Pinpoint the cell where the given text exists, returning its (X, Y) midpoint coordinate. 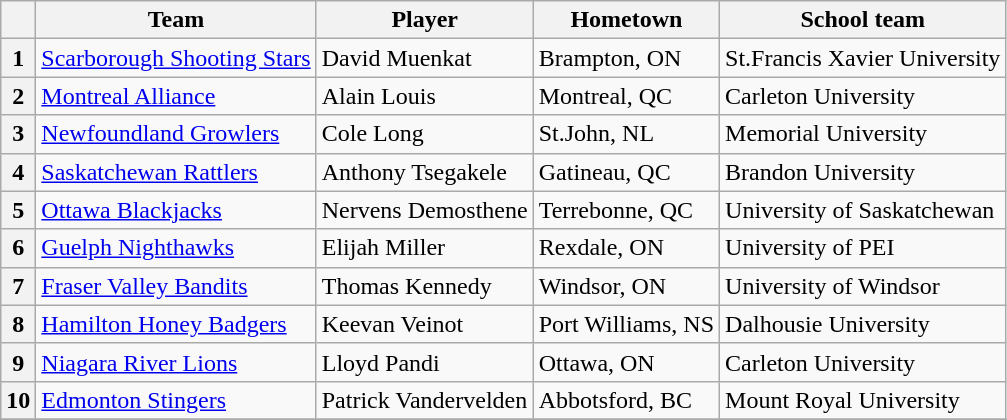
Gatineau, QC (626, 172)
Montreal, QC (626, 96)
Montreal Alliance (176, 96)
Memorial University (863, 134)
Keevan Veinot (424, 324)
Lloyd Pandi (424, 362)
3 (18, 134)
Thomas Kennedy (424, 286)
7 (18, 286)
6 (18, 248)
Hometown (626, 20)
Patrick Vandervelden (424, 400)
5 (18, 210)
Team (176, 20)
Anthony Tsegakele (424, 172)
2 (18, 96)
Fraser Valley Bandits (176, 286)
St.Francis Xavier University (863, 58)
St.John, NL (626, 134)
University of Saskatchewan (863, 210)
9 (18, 362)
Windsor, ON (626, 286)
Brampton, ON (626, 58)
Niagara River Lions (176, 362)
Port Williams, NS (626, 324)
Guelph Nighthawks (176, 248)
Dalhousie University (863, 324)
Rexdale, ON (626, 248)
Saskatchewan Rattlers (176, 172)
Terrebonne, QC (626, 210)
Brandon University (863, 172)
8 (18, 324)
University of Windsor (863, 286)
School team (863, 20)
Elijah Miller (424, 248)
Player (424, 20)
Ottawa Blackjacks (176, 210)
David Muenkat (424, 58)
Alain Louis (424, 96)
4 (18, 172)
University of PEI (863, 248)
Mount Royal University (863, 400)
Edmonton Stingers (176, 400)
Nervens Demosthene (424, 210)
Hamilton Honey Badgers (176, 324)
Scarborough Shooting Stars (176, 58)
10 (18, 400)
Ottawa, ON (626, 362)
Cole Long (424, 134)
1 (18, 58)
Newfoundland Growlers (176, 134)
Abbotsford, BC (626, 400)
